Determine the [X, Y] coordinate at the center of the cell enclosing the given text.  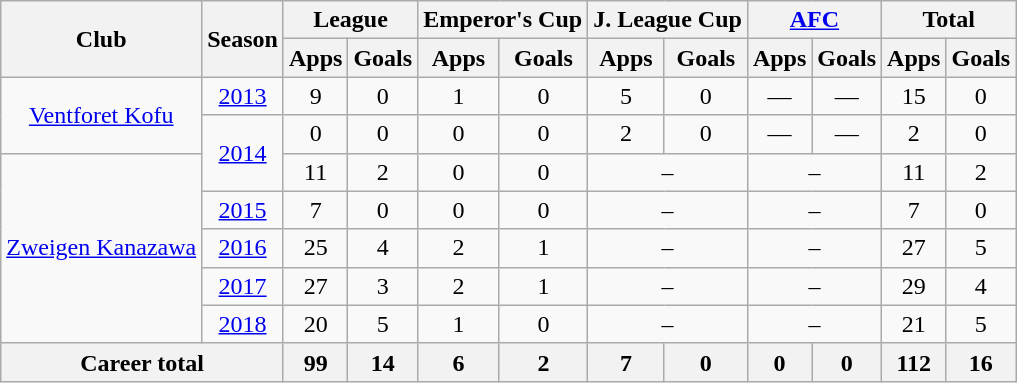
29 [914, 286]
15 [914, 96]
2018 [243, 324]
2016 [243, 248]
2014 [243, 153]
Total [949, 20]
AFC [814, 20]
6 [459, 362]
2015 [243, 210]
Zweigen Kanazawa [102, 248]
2017 [243, 286]
9 [315, 96]
League [350, 20]
21 [914, 324]
Ventforet Kofu [102, 115]
112 [914, 362]
Emperor's Cup [503, 20]
99 [315, 362]
14 [383, 362]
3 [383, 286]
25 [315, 248]
20 [315, 324]
Club [102, 39]
J. League Cup [668, 20]
2013 [243, 96]
Career total [142, 362]
16 [981, 362]
Season [243, 39]
